Determine the [X, Y] coordinate at the center of the cell enclosing the given text.  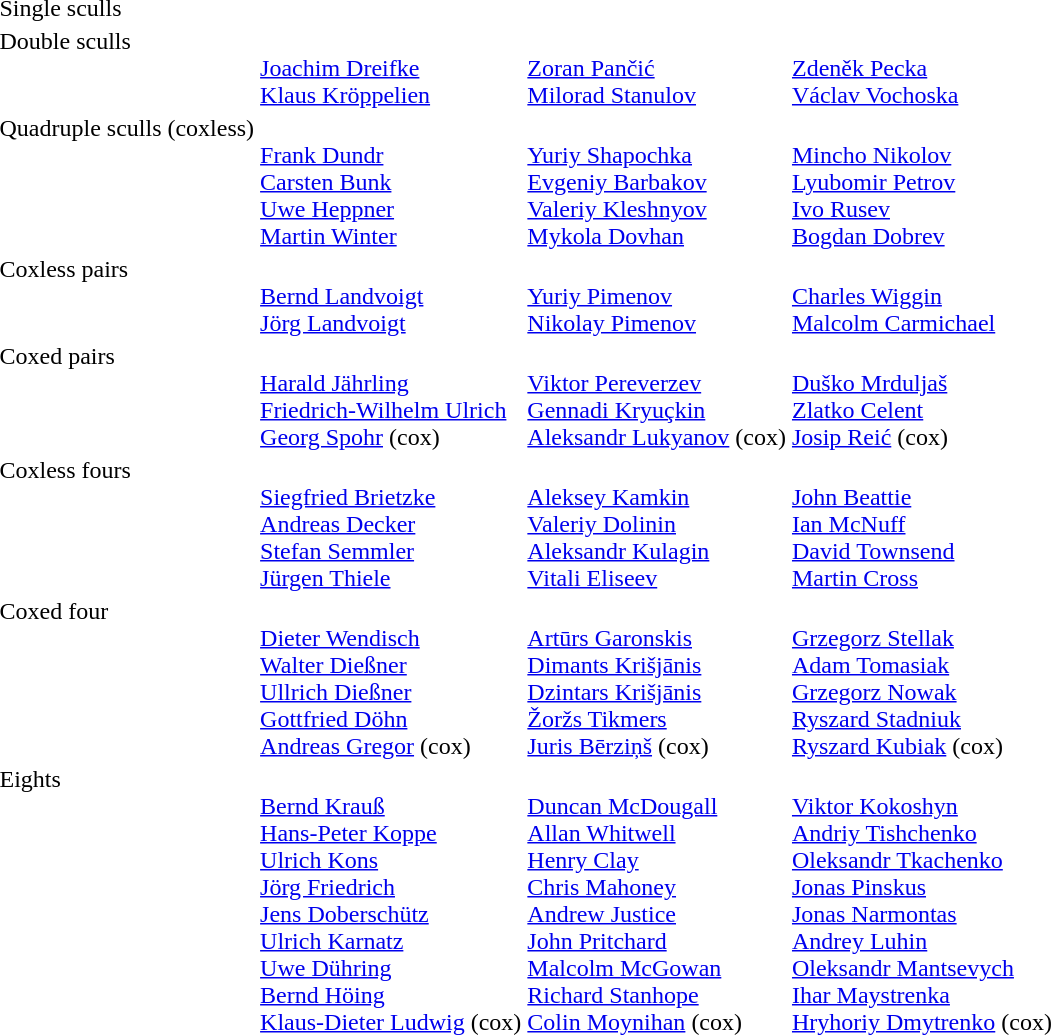
Yuriy ShapochkaEvgeniy BarbakovValeriy KleshnyovMykola Dovhan [657, 182]
Zoran Pančić Milorad Stanulov [657, 68]
Joachim Dreifke Klaus Kröppelien [391, 68]
Harald JährlingFriedrich-Wilhelm UlrichGeorg Spohr (cox) [391, 396]
Siegfried BrietzkeAndreas DeckerStefan SemmlerJürgen Thiele [391, 524]
Viktor PereverzevGennadi KryuçkinAleksandr Lukyanov (cox) [657, 396]
Frank DundrCarsten BunkUwe HeppnerMartin Winter [391, 182]
Artūrs GaronskisDimants KrišjānisDzintars KrišjānisŽoržs TikmersJuris Bērziņš (cox) [657, 678]
Yuriy PimenovNikolay Pimenov [657, 296]
Bernd LandvoigtJörg Landvoigt [391, 296]
Dieter WendischWalter DießnerUllrich DießnerGottfried DöhnAndreas Gregor (cox) [391, 678]
Aleksey KamkinValeriy DolininAleksandr KulaginVitali Eliseev [657, 524]
